Identify which cell holds the provided text, then report its (x, y) central coordinate. 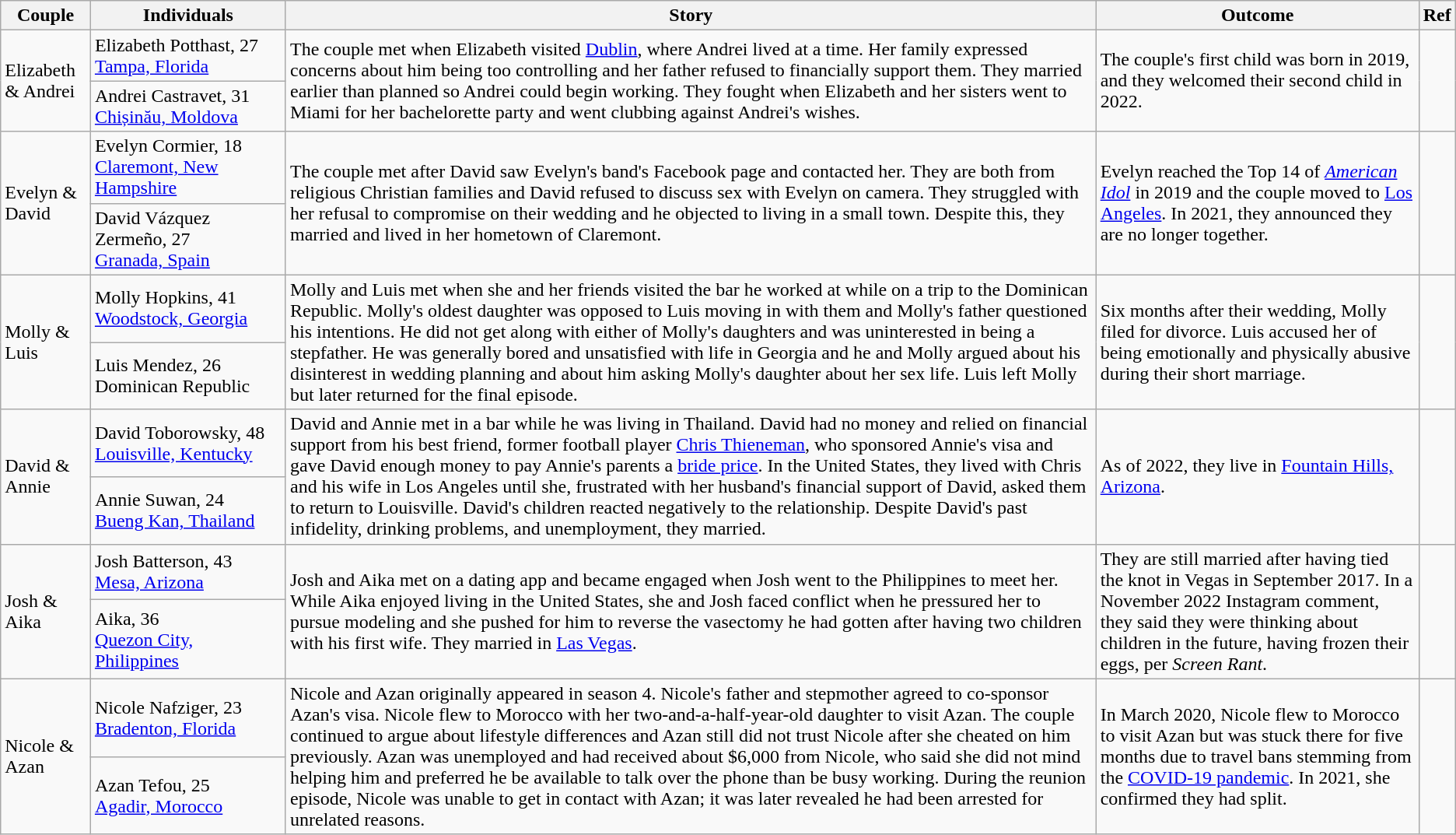
Molly & Luis (46, 342)
David & Annie (46, 476)
David Toborowsky, 48Louisville, Kentucky (188, 444)
Outcome (1257, 16)
Evelyn & David (46, 203)
Story (691, 16)
Evelyn reached the Top 14 of American Idol in 2019 and the couple moved to Los Angeles. In 2021, they announced they are no longer together. (1257, 203)
Six months after their wedding, Molly filed for divorce. Luis accused her of being emotionally and physically abusive during their short marriage. (1257, 342)
Annie Suwan, 24Bueng Kan, Thailand (188, 510)
Azan Tefou, 25Agadir, Morocco (188, 795)
Luis Mendez, 26Dominican Republic (188, 377)
Andrei Castravet, 31Chișinău, Moldova (188, 106)
Elizabeth Potthast, 27Tampa, Florida (188, 56)
David Vázquez Zermeño, 27Granada, Spain (188, 239)
Aika, 36Quezon City, Philippines (188, 640)
Molly Hopkins, 41Woodstock, Georgia (188, 308)
Couple (46, 16)
Nicole Nafziger, 23Bradenton, Florida (188, 717)
Evelyn Cormier, 18Claremont, New Hampshire (188, 167)
Josh & Aika (46, 612)
As of 2022, they live in Fountain Hills, Arizona. (1257, 476)
Josh Batterson, 43Mesa, Arizona (188, 572)
Ref (1437, 16)
The couple's first child was born in 2019, and they welcomed their second child in 2022. (1257, 81)
Elizabeth & Andrei (46, 81)
Individuals (188, 16)
Nicole & Azan (46, 756)
